Identify which cell holds the provided text, then report its [X, Y] central coordinate. 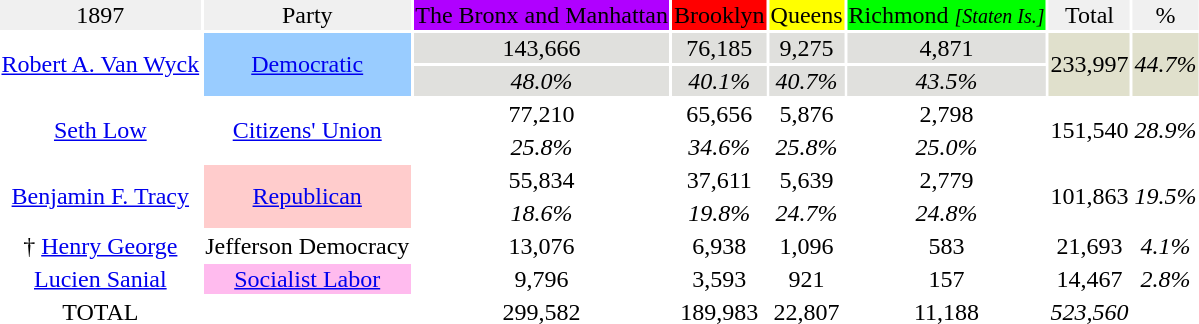
† Henry George [100, 246]
Richmond [Staten Is.] [946, 15]
65,656 [719, 114]
Socialist Labor [308, 279]
Party [308, 15]
101,863 [1090, 196]
40.7% [806, 81]
77,210 [542, 114]
2,798 [946, 114]
Queens [806, 15]
40.1% [719, 81]
24.7% [806, 213]
157 [946, 279]
4.1% [1166, 246]
9,275 [806, 48]
34.6% [719, 147]
Democratic [308, 64]
3,593 [719, 279]
2.8% [1166, 279]
14,467 [1090, 279]
48.0% [542, 81]
Lucien Sanial [100, 279]
Brooklyn [719, 15]
Robert A. Van Wyck [100, 64]
55,834 [542, 180]
Seth Low [100, 130]
21,693 [1090, 246]
24.8% [946, 213]
19.8% [719, 213]
25.0% [946, 147]
921 [806, 279]
The Bronx and Manhattan [542, 15]
% [1166, 15]
37,611 [719, 180]
583 [946, 246]
19.5% [1166, 196]
9,796 [542, 279]
Total [1090, 15]
1897 [100, 15]
Jefferson Democracy [308, 246]
43.5% [946, 81]
5,876 [806, 114]
151,540 [1090, 130]
2,779 [946, 180]
Benjamin F. Tracy [100, 196]
1,096 [806, 246]
Republican [308, 196]
18.6% [542, 213]
76,185 [719, 48]
143,666 [542, 48]
28.9% [1166, 130]
6,938 [719, 246]
Citizens' Union [308, 130]
233,997 [1090, 64]
5,639 [806, 180]
44.7% [1166, 64]
4,871 [946, 48]
13,076 [542, 246]
